Extract the [X, Y] coordinate from the center of the cell holding the provided text.  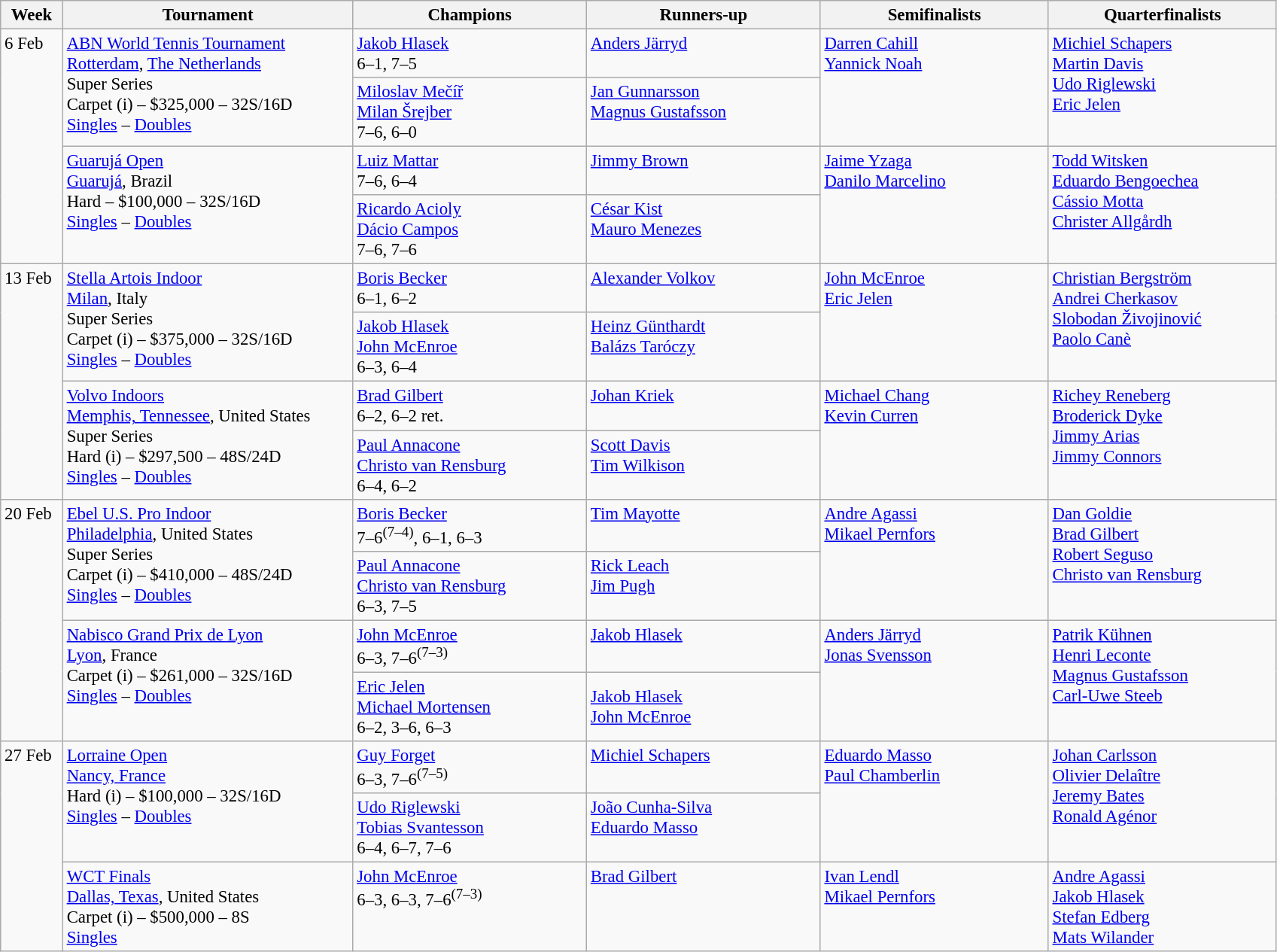
John McEnroe Eric Jelen [935, 323]
Quarterfinalists [1162, 15]
6 Feb [32, 147]
Johan Carlsson Olivier Delaître Jeremy Bates Ronald Agénor [1162, 802]
Brad Gilbert6–2, 6–2 ret. [470, 406]
Eric Jelen Michael Mortensen 6–2, 3–6, 6–3 [470, 707]
Champions [470, 15]
Stella Artois Indoor Milan, Italy Super Series Carpet (i) – $375,000 – 32S/16DSingles – Doubles [208, 323]
Semifinalists [935, 15]
13 Feb [32, 382]
Guy Forget6–3, 7–6(7–5) [470, 768]
João Cunha-Silva Eduardo Masso [704, 828]
Richey Reneberg Broderick Dyke Jimmy Arias Jimmy Connors [1162, 440]
Jakob Hlasek John McEnroe [704, 707]
Patrik Kühnen Henri Leconte Magnus Gustafsson Carl-Uwe Steeb [1162, 680]
John McEnroe6–3, 6–3, 7–6(7–3) [470, 908]
Jan Gunnarsson Magnus Gustafsson [704, 112]
Michiel Schapers Martin Davis Udo Riglewski Eric Jelen [1162, 88]
Ricardo Acioly Dácio Campos 7–6, 7–6 [470, 230]
27 Feb [32, 846]
Boris Becker7–6(7–4), 6–1, 6–3 [470, 525]
ABN World Tennis Tournament Rotterdam, The NetherlandsSuper Series Carpet (i) – $325,000 – 32S/16DSingles – Doubles [208, 88]
Todd Witsken Eduardo Bengoechea Cássio Motta Christer Allgårdh [1162, 205]
Ebel U.S. Pro IndoorPhiladelphia, United States Super Series Carpet (i) – $410,000 – 48S/24DSingles – Doubles [208, 560]
Tim Mayotte [704, 525]
César Kist Mauro Menezes [704, 230]
Andre Agassi Mikael Pernfors [935, 560]
Christian Bergström Andrei Cherkasov Slobodan Živojinović Paolo Canè [1162, 323]
Volvo IndoorsMemphis, Tennessee, United States Super Series Hard (i) – $297,500 – 48S/24DSingles – Doubles [208, 440]
Luiz Mattar7–6, 6–4 [470, 172]
John McEnroe6–3, 7–6(7–3) [470, 646]
Brad Gilbert [704, 908]
Tournament [208, 15]
Lorraine Open Nancy, FranceHard (i) – $100,000 – 32S/16DSingles – Doubles [208, 802]
Michiel Schapers [704, 768]
Jaime Yzaga Danilo Marcelino [935, 205]
Johan Kriek [704, 406]
Paul Annacone Christo van Rensburg 6–4, 6–2 [470, 465]
Udo Riglewski Tobias Svantesson 6–4, 6–7, 7–6 [470, 828]
Michael Chang Kevin Curren [935, 440]
Alexander Volkov [704, 289]
20 Feb [32, 620]
Rick Leach Jim Pugh [704, 585]
Jakob Hlasek [704, 646]
Scott Davis Tim Wilkison [704, 465]
Heinz Günthardt Balázs Taróczy [704, 348]
Boris Becker6–1, 6–2 [470, 289]
Anders Järryd [704, 54]
Ivan Lendl Mikael Pernfors [935, 908]
Week [32, 15]
Andre Agassi Jakob Hlasek Stefan Edberg Mats Wilander [1162, 908]
Runners-up [704, 15]
Guarujá Open Guarujá, BrazilHard – $100,000 – 32S/16DSingles – Doubles [208, 205]
Miloslav Mečíř Milan Šrejber 7–6, 6–0 [470, 112]
Dan Goldie Brad Gilbert Robert Seguso Christo van Rensburg [1162, 560]
Nabisco Grand Prix de Lyon Lyon, FranceCarpet (i) – $261,000 – 32S/16DSingles – Doubles [208, 680]
Eduardo Masso Paul Chamberlin [935, 802]
Paul Annacone Christo van Rensburg 6–3, 7–5 [470, 585]
Anders Järryd Jonas Svensson [935, 680]
Jimmy Brown [704, 172]
Jakob Hlasek6–1, 7–5 [470, 54]
Darren Cahill Yannick Noah [935, 88]
Jakob Hlasek John McEnroe 6–3, 6–4 [470, 348]
WCT Finals Dallas, Texas, United StatesCarpet (i) – $500,000 – 8SSingles [208, 908]
